From the cell containing the given text, extract its center point as (x, y) coordinate. 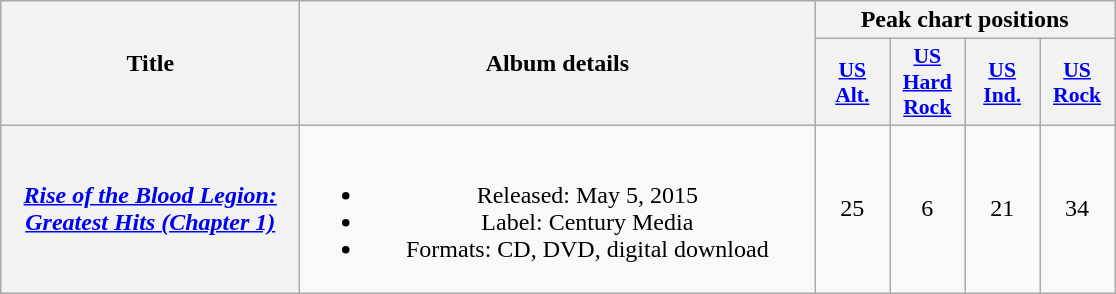
Album details (558, 64)
USInd. (1002, 82)
Title (150, 64)
Released: May 5, 2015Label: Century MediaFormats: CD, DVD, digital download (558, 208)
USHardRock (928, 82)
6 (928, 208)
Rise of the Blood Legion: Greatest Hits (Chapter 1) (150, 208)
USAlt. (852, 82)
21 (1002, 208)
USRock (1078, 82)
Peak chart positions (965, 20)
34 (1078, 208)
25 (852, 208)
